Extract the (X, Y) coordinate from the center of the cell holding the provided text.  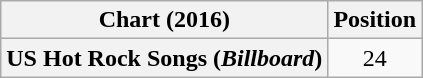
24 (375, 58)
Chart (2016) (164, 20)
US Hot Rock Songs (Billboard) (164, 58)
Position (375, 20)
